Capture the cell that displays the provided text and extract its (X, Y) central coordinate. 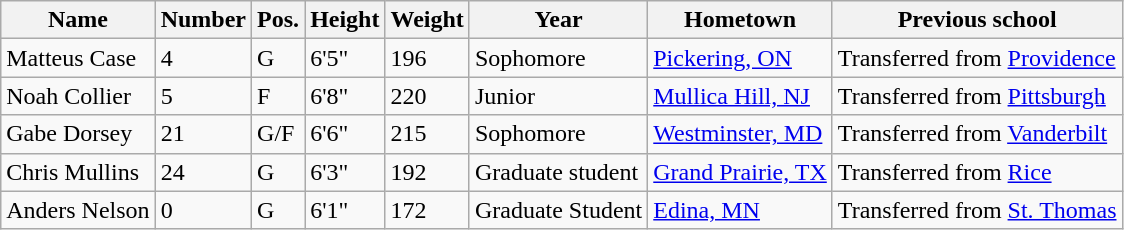
Height (345, 20)
6'3" (345, 172)
Transferred from Rice (977, 172)
Matteus Case (78, 58)
215 (427, 134)
Noah Collier (78, 96)
Anders Nelson (78, 210)
Gabe Dorsey (78, 134)
Transferred from Providence (977, 58)
Transferred from St. Thomas (977, 210)
4 (203, 58)
Transferred from Pittsburgh (977, 96)
Graduate student (558, 172)
Pos. (278, 20)
6'1" (345, 210)
24 (203, 172)
Westminster, MD (740, 134)
21 (203, 134)
Number (203, 20)
220 (427, 96)
Previous school (977, 20)
Graduate Student (558, 210)
Hometown (740, 20)
0 (203, 210)
Transferred from Vanderbilt (977, 134)
Grand Prairie, TX (740, 172)
Name (78, 20)
5 (203, 96)
172 (427, 210)
196 (427, 58)
Weight (427, 20)
F (278, 96)
Chris Mullins (78, 172)
192 (427, 172)
6'6" (345, 134)
6'5" (345, 58)
G/F (278, 134)
Pickering, ON (740, 58)
6'8" (345, 96)
Junior (558, 96)
Year (558, 20)
Edina, MN (740, 210)
Mullica Hill, NJ (740, 96)
